For the text-containing cell, return its midpoint in (x, y) coordinate format. 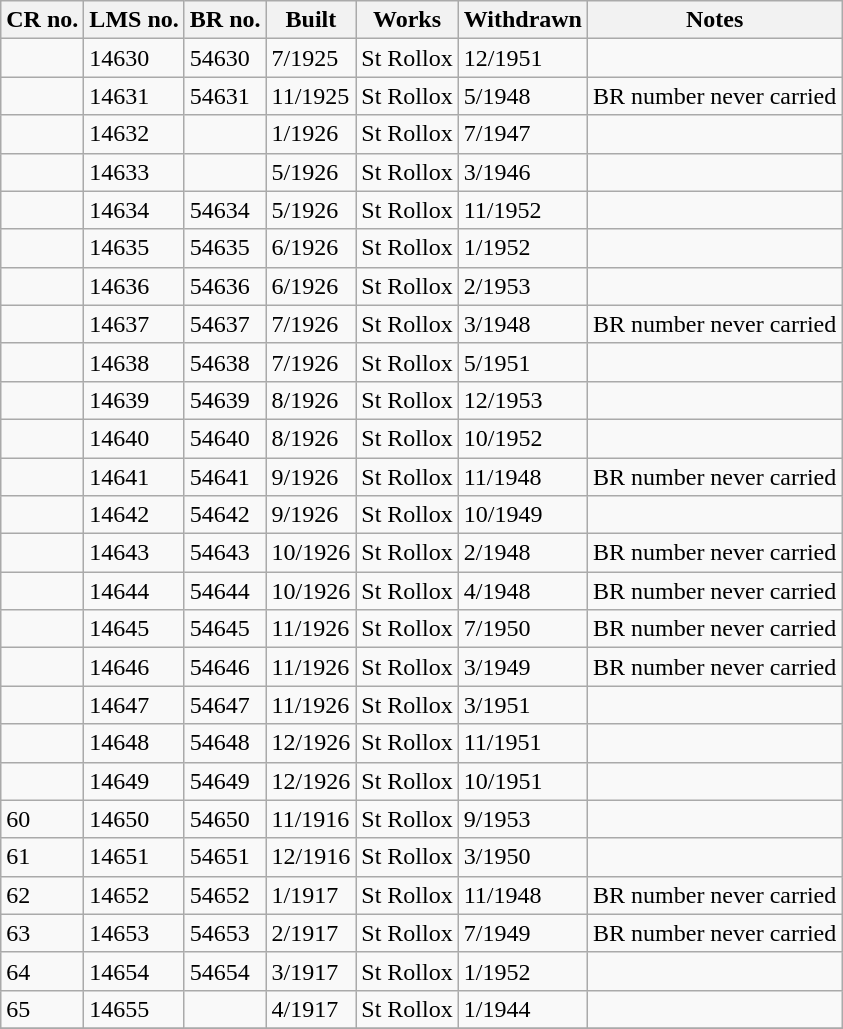
54648 (225, 743)
12/1951 (522, 58)
14653 (134, 933)
60 (42, 819)
1/1944 (522, 1009)
9/1953 (522, 819)
14633 (134, 172)
54654 (225, 971)
14649 (134, 781)
14648 (134, 743)
7/1947 (522, 134)
2/1953 (522, 286)
12/1916 (311, 857)
5/1948 (522, 96)
11/1951 (522, 743)
54640 (225, 438)
14646 (134, 667)
1/1926 (311, 134)
11/1925 (311, 96)
14635 (134, 248)
3/1946 (522, 172)
7/1925 (311, 58)
14640 (134, 438)
63 (42, 933)
2/1948 (522, 553)
14642 (134, 515)
4/1948 (522, 591)
1/1917 (311, 895)
3/1950 (522, 857)
14650 (134, 819)
54649 (225, 781)
14645 (134, 629)
14641 (134, 477)
10/1951 (522, 781)
5/1951 (522, 362)
54652 (225, 895)
54631 (225, 96)
64 (42, 971)
3/1951 (522, 705)
54653 (225, 933)
54634 (225, 210)
LMS no. (134, 20)
14647 (134, 705)
54644 (225, 591)
14644 (134, 591)
14637 (134, 324)
54641 (225, 477)
CR no. (42, 20)
14652 (134, 895)
54635 (225, 248)
54637 (225, 324)
54647 (225, 705)
11/1916 (311, 819)
3/1917 (311, 971)
BR no. (225, 20)
Withdrawn (522, 20)
61 (42, 857)
3/1949 (522, 667)
14655 (134, 1009)
54630 (225, 58)
2/1917 (311, 933)
54645 (225, 629)
7/1950 (522, 629)
54638 (225, 362)
Built (311, 20)
14631 (134, 96)
62 (42, 895)
54651 (225, 857)
14639 (134, 400)
14654 (134, 971)
10/1952 (522, 438)
10/1949 (522, 515)
14632 (134, 134)
12/1953 (522, 400)
14638 (134, 362)
14643 (134, 553)
54642 (225, 515)
Notes (715, 20)
14634 (134, 210)
14630 (134, 58)
4/1917 (311, 1009)
7/1949 (522, 933)
54643 (225, 553)
Works (407, 20)
14636 (134, 286)
14651 (134, 857)
54650 (225, 819)
65 (42, 1009)
54636 (225, 286)
11/1952 (522, 210)
3/1948 (522, 324)
54639 (225, 400)
54646 (225, 667)
